Scan for the cell matching the given text and deliver its [x, y] coordinate at center. 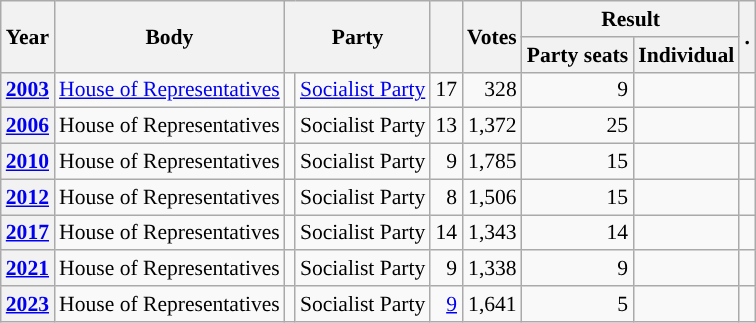
25 [578, 126]
2023 [28, 304]
2006 [28, 126]
13 [446, 126]
. [747, 36]
17 [446, 90]
1,372 [492, 126]
5 [578, 304]
Party [358, 36]
2012 [28, 197]
Result [631, 19]
1,785 [492, 162]
328 [492, 90]
2003 [28, 90]
1,343 [492, 233]
1,506 [492, 197]
8 [446, 197]
2021 [28, 269]
2017 [28, 233]
Party seats [578, 55]
1,338 [492, 269]
1,641 [492, 304]
Individual [686, 55]
Body [170, 36]
Votes [492, 36]
Year [28, 36]
2010 [28, 162]
